Provide the [X, Y] coordinate of the cell's center where the given text is located.  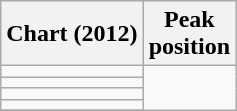
Peakposition [189, 34]
Chart (2012) [72, 34]
